From the cell containing the given text, extract its center point as [x, y] coordinate. 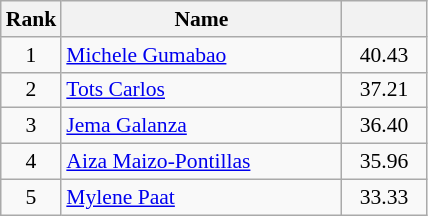
Jema Galanza [201, 126]
4 [32, 162]
Rank [32, 19]
Michele Gumabao [201, 55]
2 [32, 90]
Mylene Paat [201, 197]
40.43 [384, 55]
Aiza Maizo-Pontillas [201, 162]
37.21 [384, 90]
Tots Carlos [201, 90]
3 [32, 126]
33.33 [384, 197]
36.40 [384, 126]
35.96 [384, 162]
5 [32, 197]
1 [32, 55]
Name [201, 19]
